Capture the cell that displays the provided text and extract its (X, Y) central coordinate. 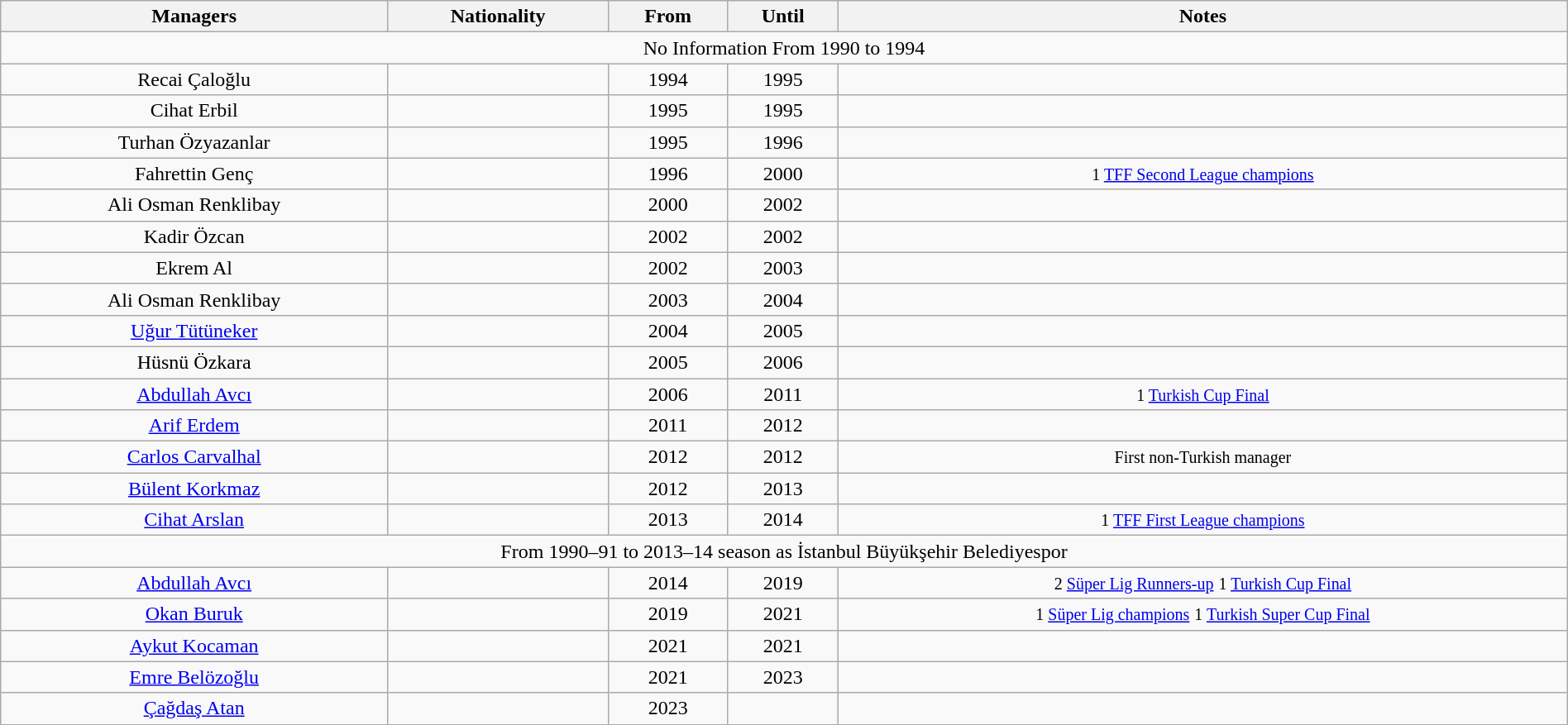
Okan Buruk (194, 614)
Bülent Korkmaz (194, 489)
Fahrettin Genç (194, 174)
Until (783, 17)
1994 (668, 79)
No Information From 1990 to 1994 (784, 48)
Emre Belözoğlu (194, 677)
Cihat Erbil (194, 111)
First non-Turkish manager (1203, 457)
Managers (194, 17)
1 TFF Second League champions (1203, 174)
2 Süper Lig Runners-up 1 Turkish Cup Final (1203, 583)
Nationality (498, 17)
Hüsnü Özkara (194, 362)
Turhan Özyazanlar (194, 142)
Uğur Tütüneker (194, 331)
1 Turkish Cup Final (1203, 394)
Arif Erdem (194, 426)
Recai Çaloğlu (194, 79)
Çağdaş Atan (194, 708)
Cihat Arslan (194, 520)
From (668, 17)
Ekrem Al (194, 268)
Aykut Kocaman (194, 646)
Carlos Carvalhal (194, 457)
From 1990–91 to 2013–14 season as İstanbul Büyükşehir Belediyespor (784, 551)
Notes (1203, 17)
1 TFF First League champions (1203, 520)
1 Süper Lig champions 1 Turkish Super Cup Final (1203, 614)
Kadir Özcan (194, 236)
